Output the [X, Y] coordinate of the center of the cell containing the given text.  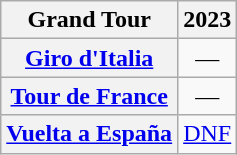
DNF [208, 134]
Vuelta a España [90, 134]
Grand Tour [90, 20]
2023 [208, 20]
Tour de France [90, 96]
Giro d'Italia [90, 58]
